Find where the given text appears and provide that cell's center as (x, y) coordinate. 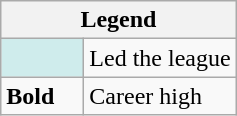
Legend (118, 20)
Led the league (160, 58)
Career high (160, 96)
Bold (42, 96)
